Locate the cell with the specified text and output its [x, y] center coordinate. 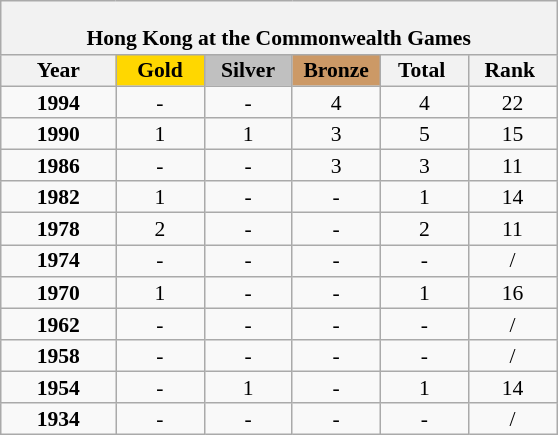
Year [58, 70]
1958 [58, 356]
1974 [58, 261]
Rank [512, 70]
1994 [58, 102]
1978 [58, 229]
16 [512, 293]
1982 [58, 197]
1962 [58, 324]
Bronze [336, 70]
Gold [160, 70]
1954 [58, 388]
1990 [58, 134]
1986 [58, 166]
Silver [248, 70]
22 [512, 102]
5 [424, 134]
Total [424, 70]
Hong Kong at the Commonwealth Games [279, 28]
1970 [58, 293]
15 [512, 134]
